Scan for the cell matching the given text and deliver its [X, Y] coordinate at center. 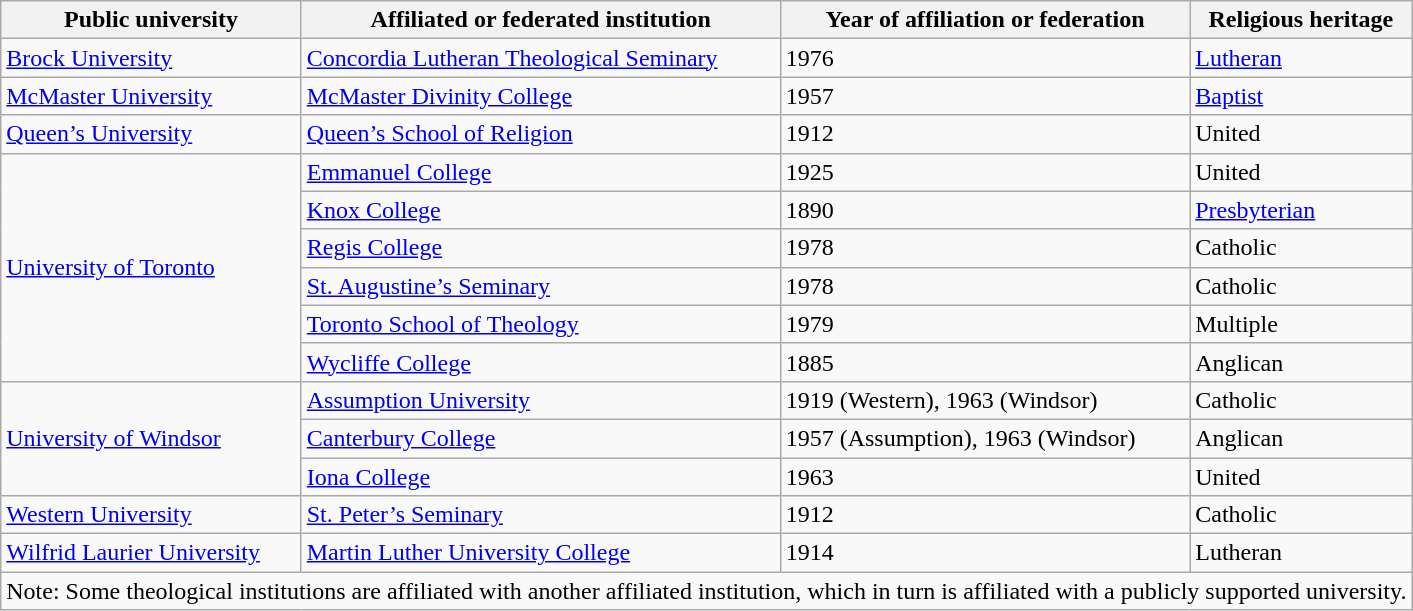
Iona College [540, 477]
Canterbury College [540, 438]
Religious heritage [1301, 20]
Presbyterian [1301, 210]
1890 [985, 210]
Concordia Lutheran Theological Seminary [540, 58]
St. Peter’s Seminary [540, 515]
Knox College [540, 210]
1925 [985, 172]
Martin Luther University College [540, 553]
University of Toronto [151, 267]
Wilfrid Laurier University [151, 553]
1979 [985, 324]
University of Windsor [151, 438]
Emmanuel College [540, 172]
1919 (Western), 1963 (Windsor) [985, 400]
Queen’s School of Religion [540, 134]
St. Augustine’s Seminary [540, 286]
1976 [985, 58]
Public university [151, 20]
Assumption University [540, 400]
1963 [985, 477]
Western University [151, 515]
Regis College [540, 248]
Affiliated or federated institution [540, 20]
1957 (Assumption), 1963 (Windsor) [985, 438]
McMaster University [151, 96]
Multiple [1301, 324]
1957 [985, 96]
McMaster Divinity College [540, 96]
Wycliffe College [540, 362]
Year of affiliation or federation [985, 20]
Queen’s University [151, 134]
Baptist [1301, 96]
Brock University [151, 58]
1885 [985, 362]
Toronto School of Theology [540, 324]
1914 [985, 553]
